Extract the [X, Y] coordinate from the center of the cell holding the provided text.  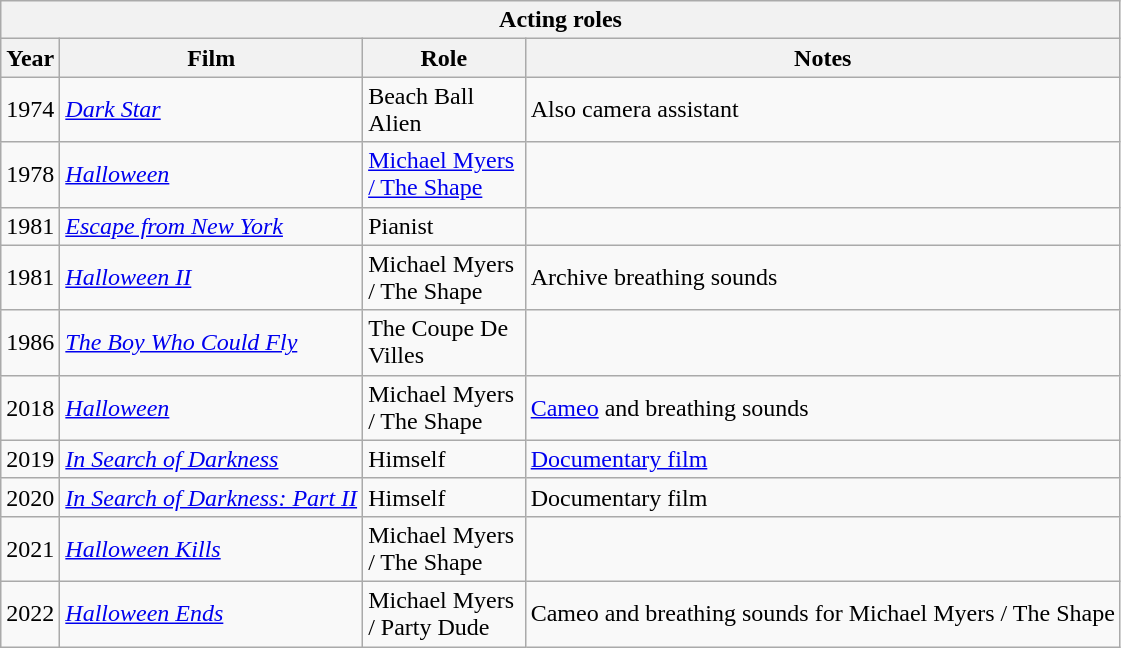
Also camera assistant [822, 110]
Escape from New York [212, 226]
Halloween Kills [212, 548]
Role [444, 58]
1974 [30, 110]
Archive breathing sounds [822, 278]
Halloween II [212, 278]
Michael Myers / Party Dude [444, 614]
In Search of Darkness [212, 459]
Beach Ball Alien [444, 110]
2020 [30, 497]
Dark Star [212, 110]
2019 [30, 459]
Cameo and breathing sounds for Michael Myers / The Shape [822, 614]
The Coupe De Villes [444, 342]
2021 [30, 548]
1978 [30, 174]
Acting roles [561, 20]
In Search of Darkness: Part II [212, 497]
Halloween Ends [212, 614]
Notes [822, 58]
The Boy Who Could Fly [212, 342]
Year [30, 58]
Pianist [444, 226]
Film [212, 58]
Cameo and breathing sounds [822, 408]
1986 [30, 342]
2022 [30, 614]
2018 [30, 408]
